Extract the (X, Y) coordinate from the center of the cell holding the provided text.  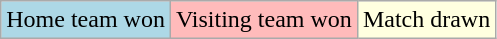
Match drawn (426, 20)
Visiting team won (264, 20)
Home team won (86, 20)
